Pinpoint the cell where the given text exists, returning its (X, Y) midpoint coordinate. 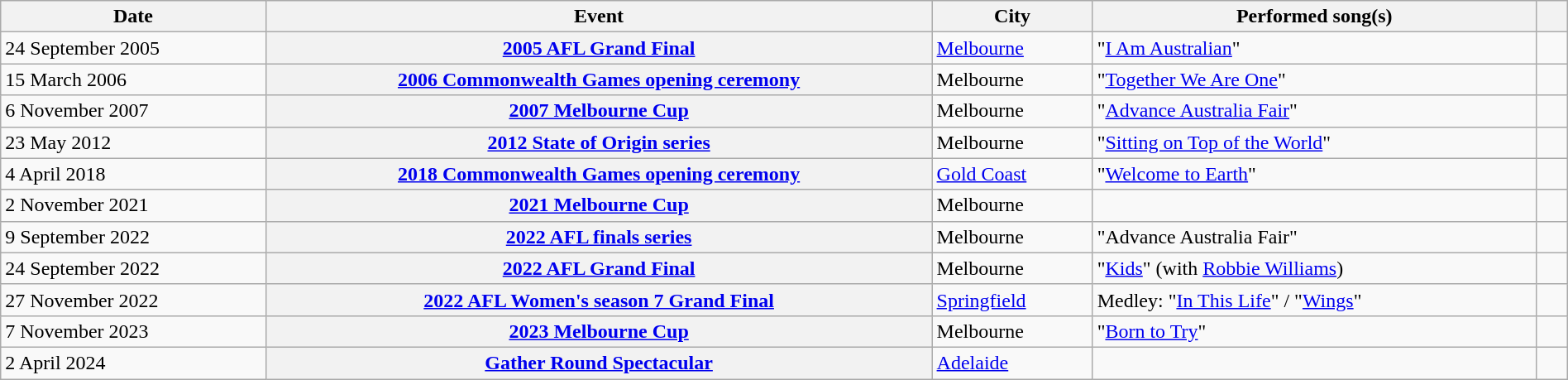
27 November 2022 (133, 300)
2018 Commonwealth Games opening ceremony (599, 174)
"Together We Are One" (1314, 79)
Medley: "In This Life" / "Wings" (1314, 300)
6 November 2007 (133, 111)
2022 AFL Women's season 7 Grand Final (599, 300)
Adelaide (1012, 363)
"Born to Try" (1314, 331)
24 September 2005 (133, 48)
Performed song(s) (1314, 17)
2021 Melbourne Cup (599, 205)
2012 State of Origin series (599, 142)
7 November 2023 (133, 331)
2007 Melbourne Cup (599, 111)
4 April 2018 (133, 174)
2022 AFL Grand Final (599, 268)
Event (599, 17)
15 March 2006 (133, 79)
23 May 2012 (133, 142)
City (1012, 17)
"I Am Australian" (1314, 48)
2005 AFL Grand Final (599, 48)
"Welcome to Earth" (1314, 174)
2022 AFL finals series (599, 237)
2 April 2024 (133, 363)
Gold Coast (1012, 174)
9 September 2022 (133, 237)
24 September 2022 (133, 268)
Gather Round Spectacular (599, 363)
2006 Commonwealth Games opening ceremony (599, 79)
2023 Melbourne Cup (599, 331)
Date (133, 17)
"Sitting on Top of the World" (1314, 142)
"Kids" (with Robbie Williams) (1314, 268)
2 November 2021 (133, 205)
Springfield (1012, 300)
